Pinpoint the cell where the given text exists, returning its (x, y) midpoint coordinate. 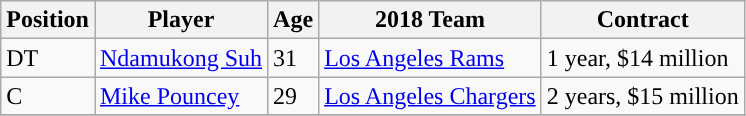
2018 Team (430, 20)
29 (294, 96)
Los Angeles Chargers (430, 96)
Age (294, 20)
Los Angeles Rams (430, 58)
C (48, 96)
1 year, $14 million (642, 58)
2 years, $15 million (642, 96)
Position (48, 20)
Player (180, 20)
Contract (642, 20)
Mike Pouncey (180, 96)
31 (294, 58)
Ndamukong Suh (180, 58)
DT (48, 58)
